Find where the given text appears and provide that cell's center as [X, Y] coordinate. 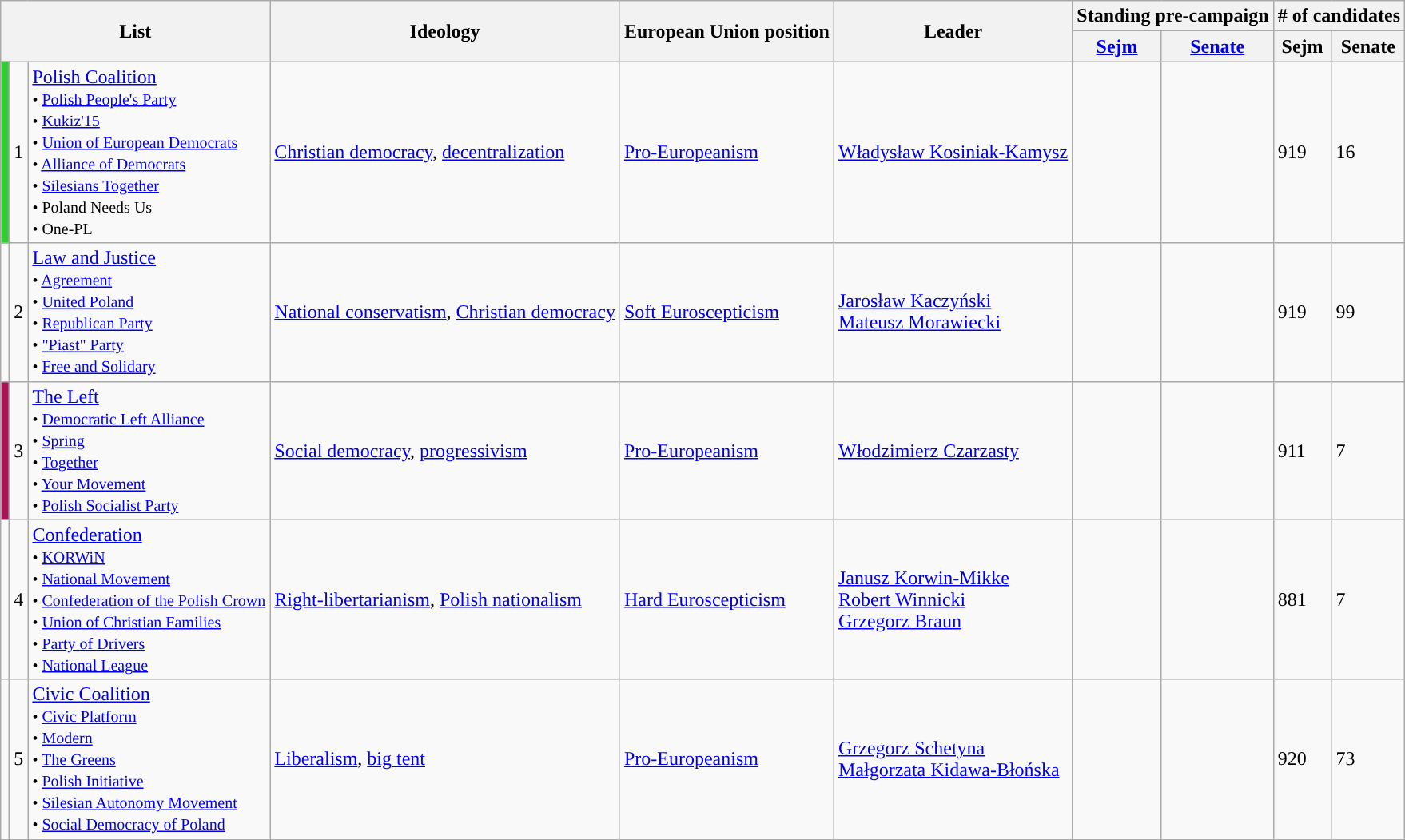
Civic Coalition• Civic Platform• Modern• The Greens• Polish Initiative• Silesian Autonomy Movement• Social Democracy of Poland [149, 759]
4 [19, 599]
99 [1368, 312]
Social democracy, progressivism [445, 451]
1 [19, 152]
16 [1368, 152]
# of candidates [1339, 16]
Ideology [445, 31]
European Union position [726, 31]
Soft Euroscepticism [726, 312]
73 [1368, 759]
Grzegorz SchetynaMałgorzata Kidawa-Błońska [953, 759]
911 [1303, 451]
National conservatism, Christian democracy [445, 312]
List [136, 31]
Liberalism, big tent [445, 759]
2 [19, 312]
Standing pre-campaign [1173, 16]
3 [19, 451]
Law and Justice• Agreement• United Poland• Republican Party• "Piast" Party• Free and Solidary [149, 312]
920 [1303, 759]
Władysław Kosiniak-Kamysz [953, 152]
The Left• Democratic Left Alliance• Spring• Together• Your Movement• Polish Socialist Party [149, 451]
Right-libertarianism, Polish nationalism [445, 599]
Jarosław KaczyńskiMateusz Morawiecki [953, 312]
Polish Coalition• Polish People's Party• Kukiz'15• Union of European Democrats• Alliance of Democrats• Silesians Together• Poland Needs Us• One-PL [149, 152]
Włodzimierz Czarzasty [953, 451]
Hard Euroscepticism [726, 599]
881 [1303, 599]
Christian democracy, decentralization [445, 152]
Leader [953, 31]
Confederation• KORWiN• National Movement• Confederation of the Polish Crown• Union of Christian Families• Party of Drivers• National League [149, 599]
5 [19, 759]
Janusz Korwin-MikkeRobert WinnickiGrzegorz Braun [953, 599]
